From the cell containing the given text, extract its center point as [X, Y] coordinate. 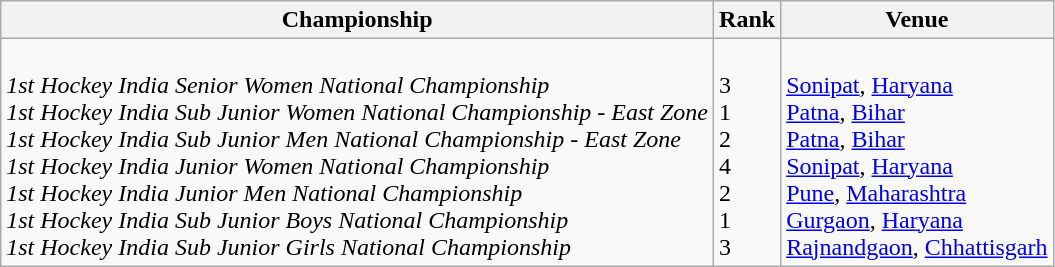
Rank [748, 20]
Venue [917, 20]
Sonipat, Haryana Patna, Bihar Patna, Bihar Sonipat, Haryana Pune, Maharashtra Gurgaon, Haryana Rajnandgaon, Chhattisgarh [917, 152]
3 1 2 4 2 1 3 [748, 152]
Championship [358, 20]
